Pinpoint the cell where the given text exists, returning its [X, Y] midpoint coordinate. 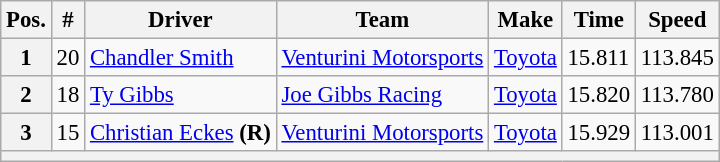
Make [526, 20]
Driver [181, 20]
15 [68, 133]
Team [382, 20]
Speed [677, 20]
1 [26, 58]
2 [26, 95]
15.811 [598, 58]
20 [68, 58]
Christian Eckes (R) [181, 133]
Time [598, 20]
15.820 [598, 95]
Ty Gibbs [181, 95]
15.929 [598, 133]
Joe Gibbs Racing [382, 95]
Chandler Smith [181, 58]
Pos. [26, 20]
3 [26, 133]
113.001 [677, 133]
# [68, 20]
18 [68, 95]
113.780 [677, 95]
113.845 [677, 58]
